Identify which cell holds the provided text, then report its (x, y) central coordinate. 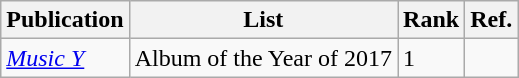
1 (432, 58)
Music Y (65, 58)
Rank (432, 20)
Ref. (492, 20)
Album of the Year of 2017 (263, 58)
List (263, 20)
Publication (65, 20)
